Capture the cell that displays the provided text and extract its (x, y) central coordinate. 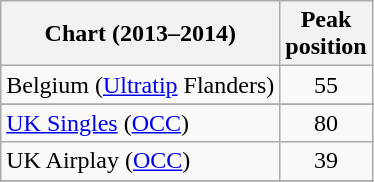
Belgium (Ultratip Flanders) (140, 85)
80 (326, 123)
UK Singles (OCC) (140, 123)
55 (326, 85)
UK Airplay (OCC) (140, 161)
Peakposition (326, 34)
Chart (2013–2014) (140, 34)
39 (326, 161)
